Scan for the cell matching the given text and deliver its (X, Y) coordinate at center. 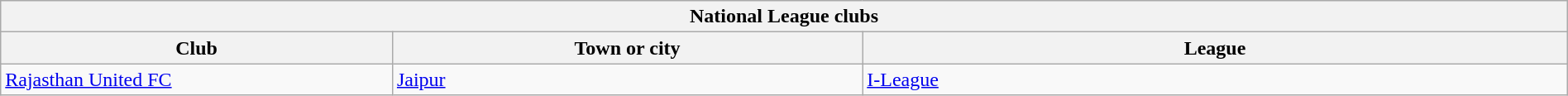
I-League (1216, 79)
National League clubs (784, 17)
Rajasthan United FC (197, 79)
Club (197, 48)
Town or city (627, 48)
League (1216, 48)
Jaipur (627, 79)
